Pinpoint the cell where the given text exists, returning its [X, Y] midpoint coordinate. 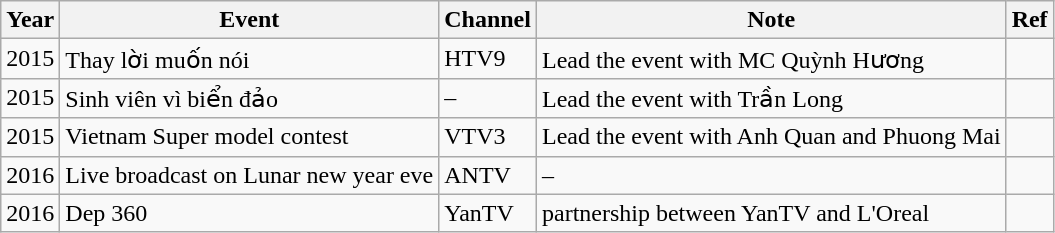
Channel [488, 20]
Note [771, 20]
Live broadcast on Lunar new year eve [250, 175]
Sinh viên vì biển đảo [250, 98]
Year [30, 20]
Ref [1030, 20]
Thay lời muốn nói [250, 59]
ANTV [488, 175]
Lead the event with Anh Quan and Phuong Mai [771, 137]
Dep 360 [250, 213]
HTV9 [488, 59]
partnership between YanTV and L'Oreal [771, 213]
VTV3 [488, 137]
Lead the event with Trần Long [771, 98]
Event [250, 20]
Vietnam Super model contest [250, 137]
Lead the event with MC Quỳnh Hương [771, 59]
YanTV [488, 213]
